For the text-containing cell, return its midpoint in [X, Y] coordinate format. 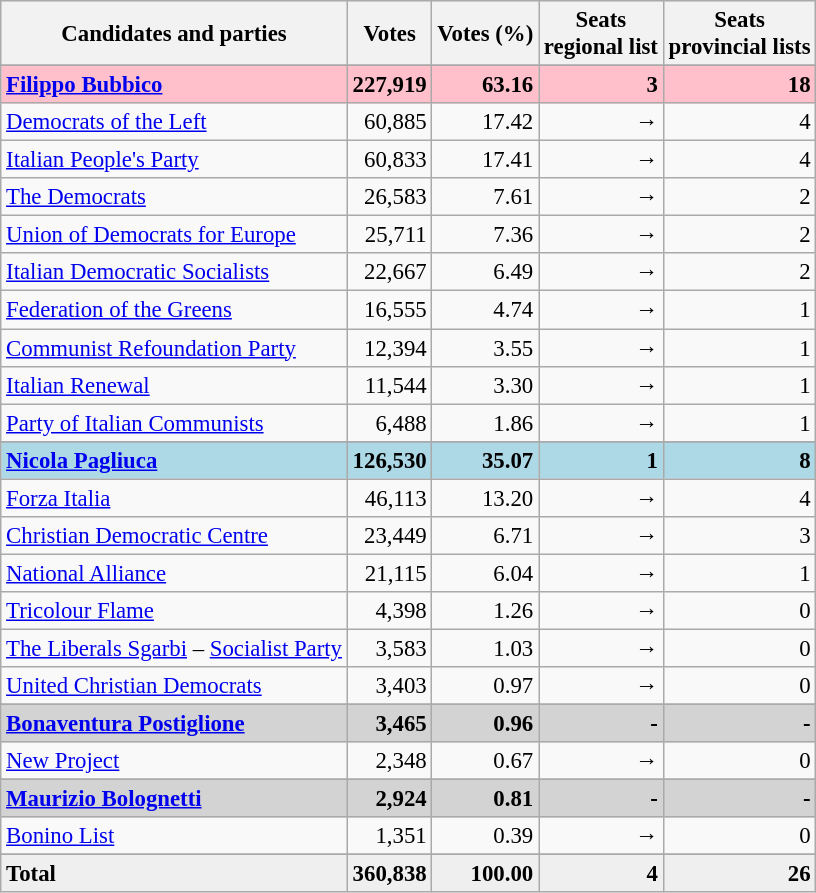
Italian Renewal [174, 385]
0.39 [486, 836]
Tricolour Flame [174, 611]
21,115 [390, 573]
7.36 [486, 235]
Union of Democrats for Europe [174, 235]
6.04 [486, 573]
17.41 [486, 160]
Total [174, 874]
18 [740, 85]
63.16 [486, 85]
126,530 [390, 460]
4.74 [486, 310]
New Project [174, 761]
3,465 [390, 724]
12,394 [390, 348]
0.96 [486, 724]
United Christian Democrats [174, 686]
26 [740, 874]
The Democrats [174, 197]
4,398 [390, 611]
227,919 [390, 85]
Bonino List [174, 836]
Forza Italia [174, 498]
60,833 [390, 160]
Bonaventura Postiglione [174, 724]
3.30 [486, 385]
35.07 [486, 460]
Votes [390, 34]
3,583 [390, 648]
2,348 [390, 761]
6.49 [486, 273]
2,924 [390, 799]
13.20 [486, 498]
46,113 [390, 498]
8 [740, 460]
23,449 [390, 536]
6.71 [486, 536]
Candidates and parties [174, 34]
National Alliance [174, 573]
Federation of the Greens [174, 310]
22,667 [390, 273]
Maurizio Bolognetti [174, 799]
Christian Democratic Centre [174, 536]
Party of Italian Communists [174, 423]
26,583 [390, 197]
Democrats of the Left [174, 122]
25,711 [390, 235]
Nicola Pagliuca [174, 460]
Seatsregional list [602, 34]
16,555 [390, 310]
60,885 [390, 122]
3,403 [390, 686]
1.03 [486, 648]
Votes (%) [486, 34]
1.86 [486, 423]
Seatsprovincial lists [740, 34]
11,544 [390, 385]
0.81 [486, 799]
Italian People's Party [174, 160]
0.67 [486, 761]
1.26 [486, 611]
Italian Democratic Socialists [174, 273]
1,351 [390, 836]
100.00 [486, 874]
Communist Refoundation Party [174, 348]
0.97 [486, 686]
Filippo Bubbico [174, 85]
7.61 [486, 197]
3.55 [486, 348]
17.42 [486, 122]
The Liberals Sgarbi – Socialist Party [174, 648]
6,488 [390, 423]
360,838 [390, 874]
